Output the (X, Y) coordinate of the center of the cell containing the given text.  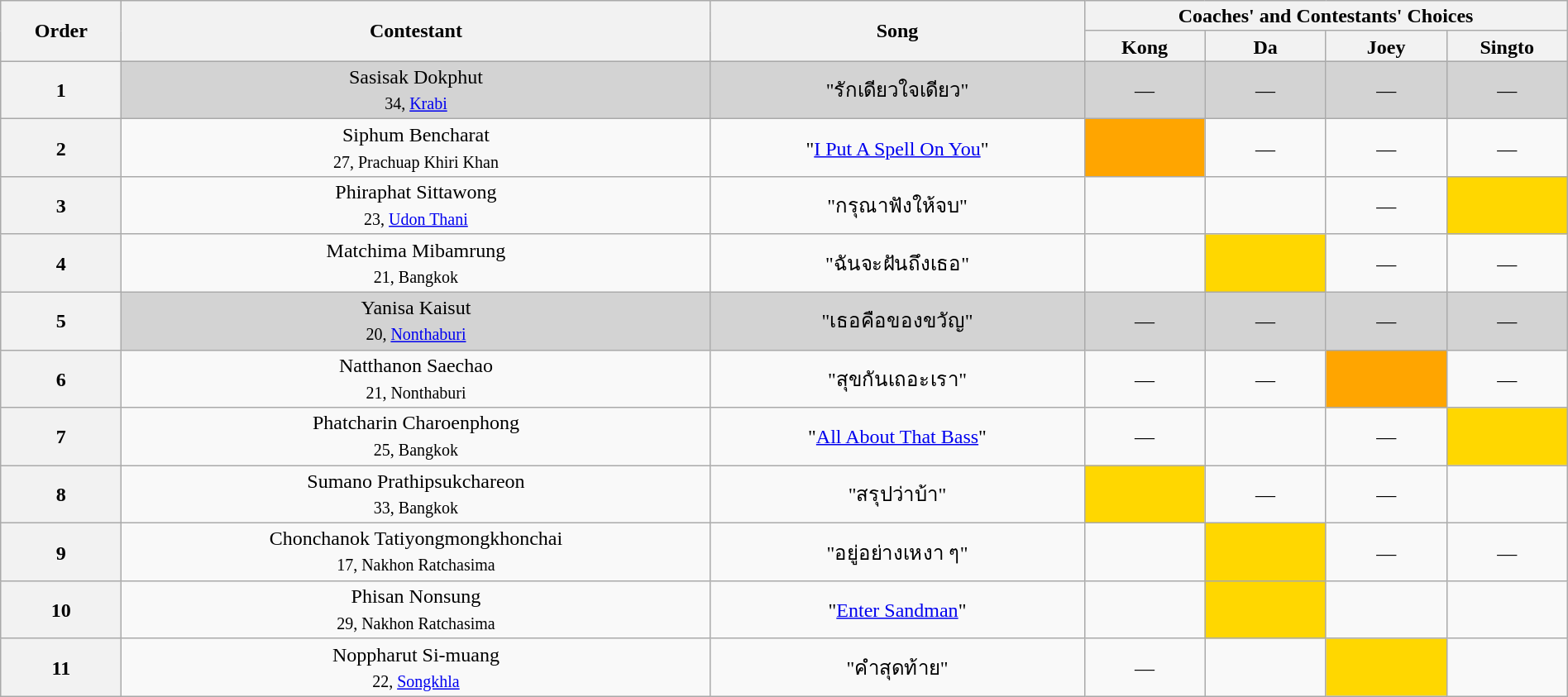
"กรุณาฟังให้จบ" (897, 206)
Sasisak Dokphut34, Krabi (416, 90)
Natthanon Saechao21, Nonthaburi (416, 379)
Noppharut Si-muang22, Songkhla (416, 667)
"I Put A Spell On You" (897, 148)
Siphum Bencharat27, Prachuap Khiri Khan (416, 148)
Chonchanok Tatiyongmongkhonchai17, Nakhon Ratchasima (416, 552)
Contestant (416, 31)
2 (61, 148)
Phiraphat Sittawong23, Udon Thani (416, 206)
"ฉันจะฝันถึงเธอ" (897, 263)
Sumano Prathipsukchareon33, Bangkok (416, 494)
"คำสุดท้าย" (897, 667)
"All About That Bass" (897, 437)
5 (61, 321)
"เธอคือของขวัญ" (897, 321)
"Enter Sandman" (897, 609)
6 (61, 379)
1 (61, 90)
8 (61, 494)
Kong (1145, 46)
Coaches' and Contestants' Choices (1326, 17)
"สรุปว่าบ้า" (897, 494)
Order (61, 31)
Phatcharin Charoenphong25, Bangkok (416, 437)
3 (61, 206)
Yanisa Kaisut20, Nonthaburi (416, 321)
4 (61, 263)
Matchima Mibamrung21, Bangkok (416, 263)
Song (897, 31)
10 (61, 609)
Singto (1507, 46)
9 (61, 552)
Phisan Nonsung29, Nakhon Ratchasima (416, 609)
"อยู่อย่างเหงา ๆ" (897, 552)
"สุขกันเถอะเรา" (897, 379)
Joey (1386, 46)
7 (61, 437)
"รักเดียวใจเดียว" (897, 90)
Da (1265, 46)
11 (61, 667)
